Output the (x, y) coordinate of the center of the cell containing the given text.  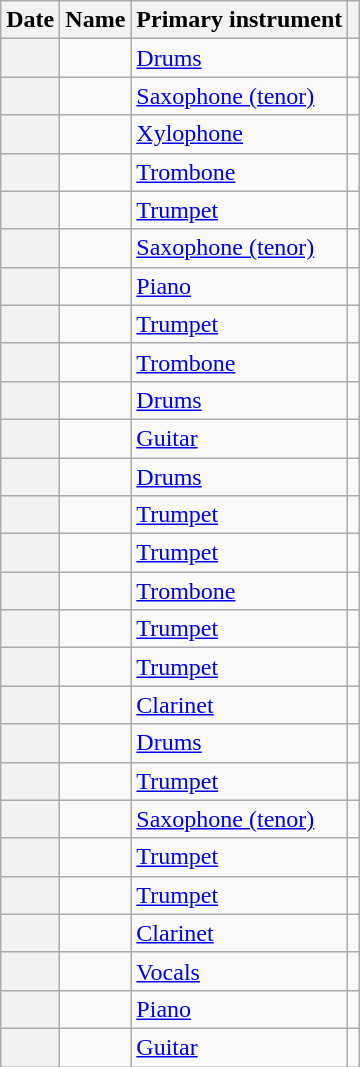
Date (30, 20)
Primary instrument (240, 20)
Name (96, 20)
Vocals (240, 971)
Xylophone (240, 134)
